Return [X, Y] of the center of cell containing provided text 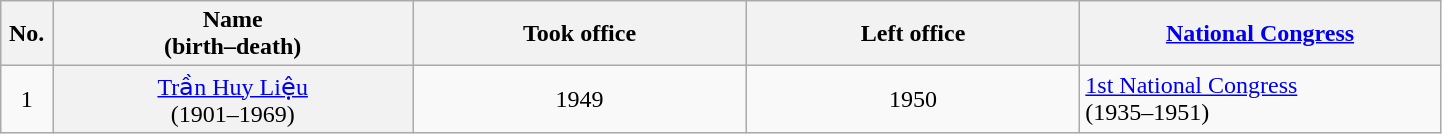
1949 [580, 100]
Name(birth–death) [232, 34]
1st National Congress(1935–1951) [1260, 100]
National Congress [1260, 34]
No. [27, 34]
1 [27, 100]
Left office [913, 34]
Trần Huy Liệu(1901–1969) [232, 100]
1950 [913, 100]
Took office [580, 34]
